Provide the [x, y] coordinate of the cell's center where the given text is located.  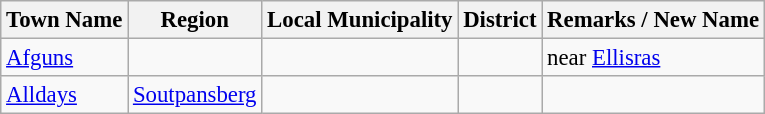
Remarks / New Name [654, 20]
Region [195, 20]
Soutpansberg [195, 95]
Town Name [64, 20]
Afguns [64, 58]
District [500, 20]
Local Municipality [360, 20]
near Ellisras [654, 58]
Alldays [64, 95]
